Determine the (X, Y) coordinate at the center of the cell enclosing the given text.  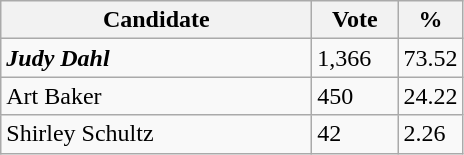
1,366 (355, 58)
73.52 (430, 58)
% (430, 20)
Vote (355, 20)
2.26 (430, 134)
Candidate (156, 20)
450 (355, 96)
Art Baker (156, 96)
Shirley Schultz (156, 134)
24.22 (430, 96)
Judy Dahl (156, 58)
42 (355, 134)
